From the cell containing the given text, extract its center point as (x, y) coordinate. 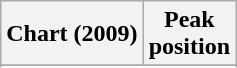
Chart (2009) (72, 34)
Peakposition (189, 34)
